Extract the (x, y) coordinate from the center of the cell holding the provided text.  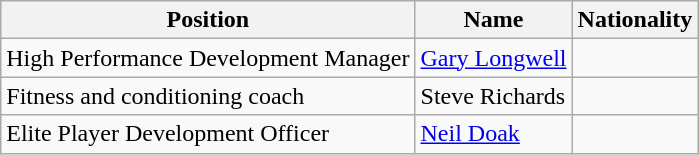
Steve Richards (494, 96)
Fitness and conditioning coach (208, 96)
Nationality (635, 20)
Position (208, 20)
Neil Doak (494, 134)
Name (494, 20)
Gary Longwell (494, 58)
Elite Player Development Officer (208, 134)
High Performance Development Manager (208, 58)
